Determine the (X, Y) coordinate at the center of the cell enclosing the given text.  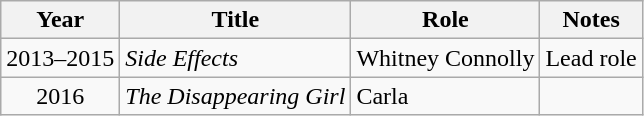
Whitney Connolly (446, 58)
2013–2015 (60, 58)
Year (60, 20)
Carla (446, 96)
Lead role (591, 58)
Role (446, 20)
The Disappearing Girl (236, 96)
Notes (591, 20)
Side Effects (236, 58)
Title (236, 20)
2016 (60, 96)
